Scan for the cell matching the given text and deliver its (X, Y) coordinate at center. 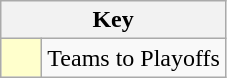
Teams to Playoffs (134, 58)
Key (114, 20)
